Find where the given text appears and provide that cell's center as [x, y] coordinate. 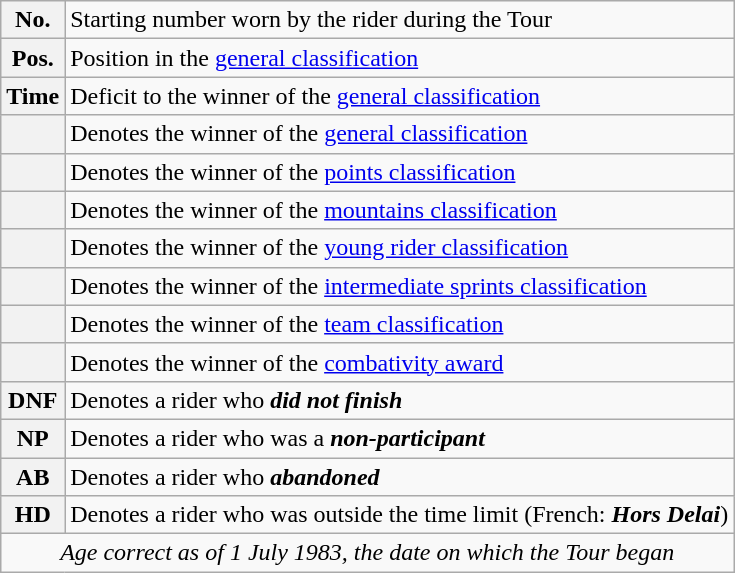
Denotes the winner of the young rider classification [400, 248]
Denotes the winner of the mountains classification [400, 210]
Denotes a rider who was a non-participant [400, 438]
Pos. [33, 58]
Denotes the winner of the team classification [400, 324]
Denotes a rider who was outside the time limit (French: Hors Delai) [400, 515]
Denotes a rider who did not finish [400, 400]
AB [33, 477]
Denotes a rider who abandoned [400, 477]
No. [33, 20]
Time [33, 96]
Denotes the winner of the general classification [400, 134]
Denotes the winner of the intermediate sprints classification [400, 286]
Starting number worn by the rider during the Tour [400, 20]
Deficit to the winner of the general classification [400, 96]
Denotes the winner of the combativity award [400, 362]
HD [33, 515]
Denotes the winner of the points classification [400, 172]
Position in the general classification [400, 58]
Age correct as of 1 July 1983, the date on which the Tour began [368, 553]
NP [33, 438]
DNF [33, 400]
